Search for the cell housing the specified text and yield its [x, y] center coordinate. 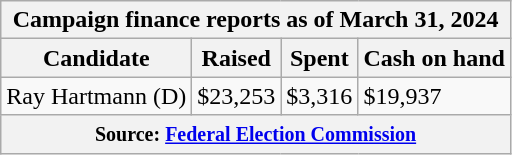
$3,316 [320, 96]
Raised [236, 58]
Ray Hartmann (D) [96, 96]
Candidate [96, 58]
$23,253 [236, 96]
Spent [320, 58]
Source: Federal Election Commission [256, 134]
Cash on hand [434, 58]
$19,937 [434, 96]
Campaign finance reports as of March 31, 2024 [256, 20]
